Return the (x, y) coordinate for the center point of the cell that contains the specified text.  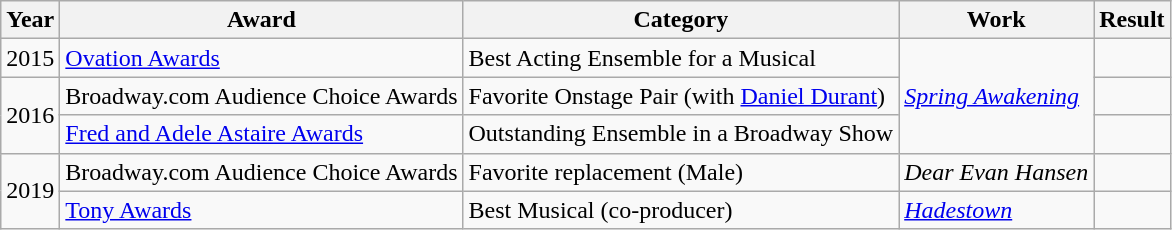
Outstanding Ensemble in a Broadway Show (681, 134)
Favorite Onstage Pair (with Daniel Durant) (681, 96)
2019 (30, 191)
Dear Evan Hansen (996, 172)
Tony Awards (262, 210)
Work (996, 20)
Ovation Awards (262, 58)
Best Acting Ensemble for a Musical (681, 58)
Year (30, 20)
Result (1132, 20)
Fred and Adele Astaire Awards (262, 134)
Spring Awakening (996, 96)
Category (681, 20)
2016 (30, 115)
Hadestown (996, 210)
Best Musical (co-producer) (681, 210)
Award (262, 20)
Favorite replacement (Male) (681, 172)
2015 (30, 58)
